Search for the cell housing the specified text and yield its [X, Y] center coordinate. 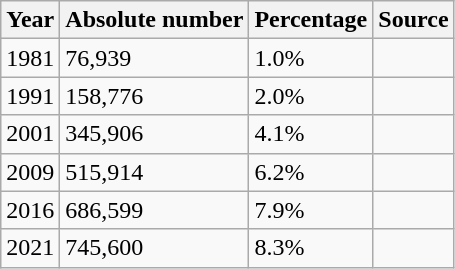
8.3% [311, 248]
2021 [30, 248]
515,914 [154, 172]
1991 [30, 96]
7.9% [311, 210]
76,939 [154, 58]
6.2% [311, 172]
2.0% [311, 96]
745,600 [154, 248]
345,906 [154, 134]
1981 [30, 58]
Year [30, 20]
Source [414, 20]
686,599 [154, 210]
2001 [30, 134]
158,776 [154, 96]
Absolute number [154, 20]
Percentage [311, 20]
2009 [30, 172]
1.0% [311, 58]
2016 [30, 210]
4.1% [311, 134]
